Locate the cell with the specified text and output its (x, y) center coordinate. 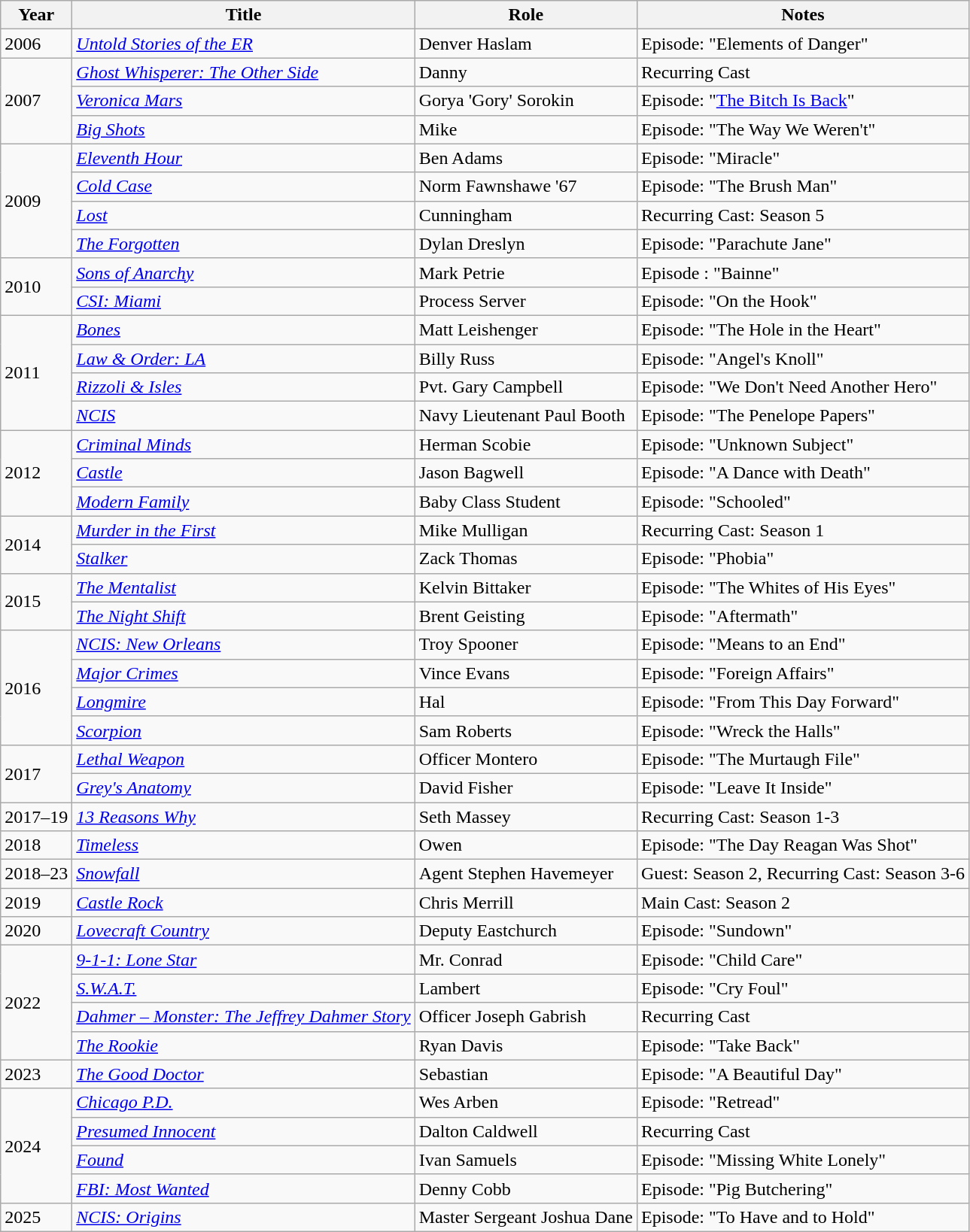
Untold Stories of the ER (244, 44)
Stalker (244, 559)
Episode: "Aftermath" (802, 616)
Episode: "The Brush Man" (802, 187)
Episode: "Foreign Affairs" (802, 673)
Cunningham (525, 215)
Episode : "Bainne" (802, 272)
Lost (244, 215)
Agent Stephen Havemeyer (525, 874)
Presumed Innocent (244, 1131)
Lethal Weapon (244, 759)
Castle (244, 473)
NCIS (244, 416)
Scorpion (244, 730)
NCIS: New Orleans (244, 645)
Eleventh Hour (244, 158)
Matt Leishenger (525, 329)
2024 (36, 1146)
Longmire (244, 702)
Episode: "Schooled" (802, 502)
2011 (36, 372)
Dalton Caldwell (525, 1131)
Brent Geisting (525, 616)
Process Server (525, 301)
Navy Lieutenant Paul Booth (525, 416)
Recurring Cast: Season 1 (802, 530)
Owen (525, 845)
Norm Fawnshawe '67 (525, 187)
Episode: "Phobia" (802, 559)
Title (244, 15)
Wes Arben (525, 1103)
Episode: "Parachute Jane" (802, 244)
Recurring Cast: Season 5 (802, 215)
Billy Russ (525, 359)
Vince Evans (525, 673)
FBI: Most Wanted (244, 1188)
Episode: "A Beautiful Day" (802, 1074)
Kelvin Bittaker (525, 587)
2009 (36, 201)
2025 (36, 1217)
Episode: "To Have and to Hold" (802, 1217)
Episode: "Pig Butchering" (802, 1188)
Main Cast: Season 2 (802, 903)
Criminal Minds (244, 445)
2010 (36, 287)
Castle Rock (244, 903)
Modern Family (244, 502)
2017 (36, 773)
The Night Shift (244, 616)
Mr. Conrad (525, 960)
Dylan Dreslyn (525, 244)
Recurring Cast: Season 1-3 (802, 816)
Lovecraft Country (244, 931)
Role (525, 15)
Episode: "The Day Reagan Was Shot" (802, 845)
Episode: "From This Day Forward" (802, 702)
NCIS: Origins (244, 1217)
Snowfall (244, 874)
Seth Massey (525, 816)
Mark Petrie (525, 272)
Murder in the First (244, 530)
Episode: "Elements of Danger" (802, 44)
Episode: "The Way We Weren't" (802, 129)
Timeless (244, 845)
David Fisher (525, 787)
2018 (36, 845)
Lambert (525, 988)
Episode: "A Dance with Death" (802, 473)
Hal (525, 702)
Dahmer – Monster: The Jeffrey Dahmer Story (244, 1017)
Major Crimes (244, 673)
Episode: "We Don't Need Another Hero" (802, 387)
2016 (36, 687)
Episode: "The Hole in the Heart" (802, 329)
2006 (36, 44)
Ivan Samuels (525, 1160)
Notes (802, 15)
Episode: "Leave It Inside" (802, 787)
Rizzoli & Isles (244, 387)
Bones (244, 329)
Mike Mulligan (525, 530)
Sons of Anarchy (244, 272)
Episode: "Unknown Subject" (802, 445)
Episode: "Cry Foul" (802, 988)
Episode: "Child Care" (802, 960)
Episode: "Retread" (802, 1103)
Denny Cobb (525, 1188)
S.W.A.T. (244, 988)
Mike (525, 129)
2023 (36, 1074)
Pvt. Gary Campbell (525, 387)
Ben Adams (525, 158)
Episode: "Sundown" (802, 931)
CSI: Miami (244, 301)
Baby Class Student (525, 502)
The Good Doctor (244, 1074)
Chicago P.D. (244, 1103)
13 Reasons Why (244, 816)
2022 (36, 1003)
2018–23 (36, 874)
Sam Roberts (525, 730)
Ryan Davis (525, 1045)
Episode: "Wreck the Halls" (802, 730)
Ghost Whisperer: The Other Side (244, 72)
Grey's Anatomy (244, 787)
Episode: "Missing White Lonely" (802, 1160)
The Forgotten (244, 244)
Officer Joseph Gabrish (525, 1017)
Deputy Eastchurch (525, 931)
2017–19 (36, 816)
Gorya 'Gory' Sorokin (525, 101)
Zack Thomas (525, 559)
Jason Bagwell (525, 473)
Episode: "The Penelope Papers" (802, 416)
Episode: "The Bitch Is Back" (802, 101)
2015 (36, 602)
2019 (36, 903)
Big Shots (244, 129)
Veronica Mars (244, 101)
2014 (36, 545)
Officer Montero (525, 759)
2020 (36, 931)
Year (36, 15)
Danny (525, 72)
The Mentalist (244, 587)
Sebastian (525, 1074)
Episode: "The Whites of His Eyes" (802, 587)
Episode: "On the Hook" (802, 301)
Herman Scobie (525, 445)
Cold Case (244, 187)
2012 (36, 473)
The Rookie (244, 1045)
9-1-1: Lone Star (244, 960)
Law & Order: LA (244, 359)
Episode: "Means to an End" (802, 645)
Found (244, 1160)
Episode: "Angel's Knoll" (802, 359)
Troy Spooner (525, 645)
Guest: Season 2, Recurring Cast: Season 3-6 (802, 874)
Chris Merrill (525, 903)
Master Sergeant Joshua Dane (525, 1217)
Denver Haslam (525, 44)
2007 (36, 101)
Episode: "Take Back" (802, 1045)
Episode: "The Murtaugh File" (802, 759)
Episode: "Miracle" (802, 158)
